From the cell containing the given text, extract its center point as (X, Y) coordinate. 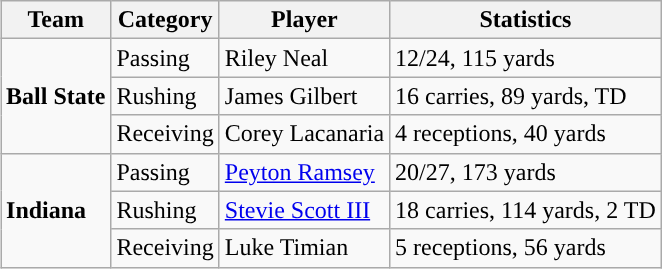
Statistics (526, 20)
5 receptions, 56 yards (526, 248)
4 receptions, 40 yards (526, 134)
Corey Lacanaria (304, 134)
Luke Timian (304, 248)
Player (304, 20)
18 carries, 114 yards, 2 TD (526, 210)
16 carries, 89 yards, TD (526, 96)
Category (165, 20)
Riley Neal (304, 58)
Team (56, 20)
20/27, 173 yards (526, 172)
Stevie Scott III (304, 210)
Peyton Ramsey (304, 172)
Indiana (56, 210)
Ball State (56, 96)
James Gilbert (304, 96)
12/24, 115 yards (526, 58)
